For the text-containing cell, return its midpoint in (X, Y) coordinate format. 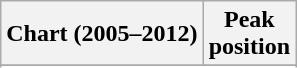
Peakposition (249, 34)
Chart (2005–2012) (102, 34)
